Return the [x, y] coordinate for the center point of the cell that contains the specified text.  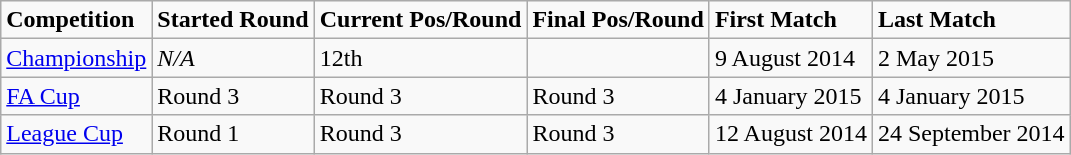
N/A [233, 58]
Final Pos/Round [618, 20]
Current Pos/Round [420, 20]
Started Round [233, 20]
Round 1 [233, 134]
FA Cup [76, 96]
Championship [76, 58]
Last Match [971, 20]
12 August 2014 [790, 134]
9 August 2014 [790, 58]
League Cup [76, 134]
2 May 2015 [971, 58]
12th [420, 58]
Competition [76, 20]
24 September 2014 [971, 134]
First Match [790, 20]
